For the text-containing cell, return its midpoint in [X, Y] coordinate format. 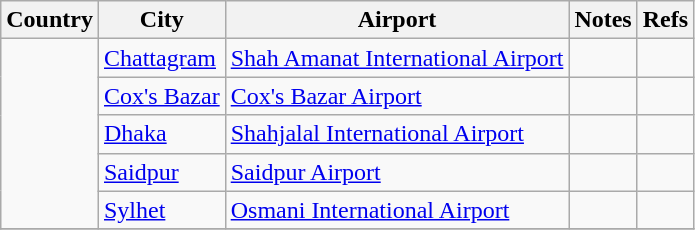
Sylhet [162, 210]
Country [50, 20]
City [162, 20]
Notes [603, 20]
Airport [397, 20]
Dhaka [162, 134]
Saidpur Airport [397, 172]
Chattagram [162, 58]
Cox's Bazar [162, 96]
Osmani International Airport [397, 210]
Refs [665, 20]
Saidpur [162, 172]
Cox's Bazar Airport [397, 96]
Shahjalal International Airport [397, 134]
Shah Amanat International Airport [397, 58]
